Capture the cell that displays the provided text and extract its (x, y) central coordinate. 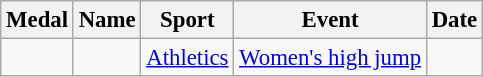
Name (107, 20)
Date (454, 20)
Athletics (188, 58)
Event (330, 20)
Medal (38, 20)
Women's high jump (330, 58)
Sport (188, 20)
